Return the [x, y] coordinate for the center point of the cell that contains the specified text.  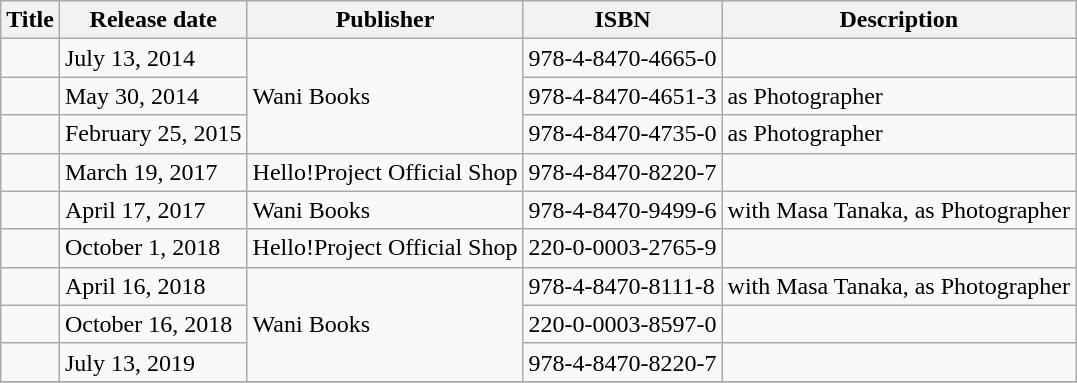
ISBN [622, 20]
978-4-8470-4735-0 [622, 134]
978-4-8470-9499-6 [622, 210]
978-4-8470-4651-3 [622, 96]
Description [899, 20]
July 13, 2019 [153, 362]
Title [30, 20]
February 25, 2015 [153, 134]
July 13, 2014 [153, 58]
Release date [153, 20]
October 16, 2018 [153, 324]
978-4-8470-8111-8 [622, 286]
Publisher [385, 20]
220-0-0003-2765-9 [622, 248]
April 17, 2017 [153, 210]
220-0-0003-8597-0 [622, 324]
March 19, 2017 [153, 172]
May 30, 2014 [153, 96]
October 1, 2018 [153, 248]
978-4-8470-4665-0 [622, 58]
April 16, 2018 [153, 286]
